Scan for the cell matching the given text and deliver its [x, y] coordinate at center. 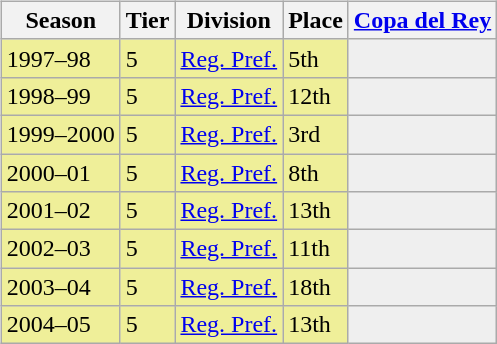
8th [316, 173]
Place [316, 20]
2001–02 [60, 211]
1999–2000 [60, 134]
18th [316, 287]
Division [229, 20]
5th [316, 58]
2002–03 [60, 249]
2003–04 [60, 287]
Tier [148, 20]
2000–01 [60, 173]
3rd [316, 134]
2004–05 [60, 325]
Copa del Rey [422, 20]
11th [316, 249]
12th [316, 96]
1997–98 [60, 58]
1998–99 [60, 96]
Season [60, 20]
